Scan for the cell matching the given text and deliver its (x, y) coordinate at center. 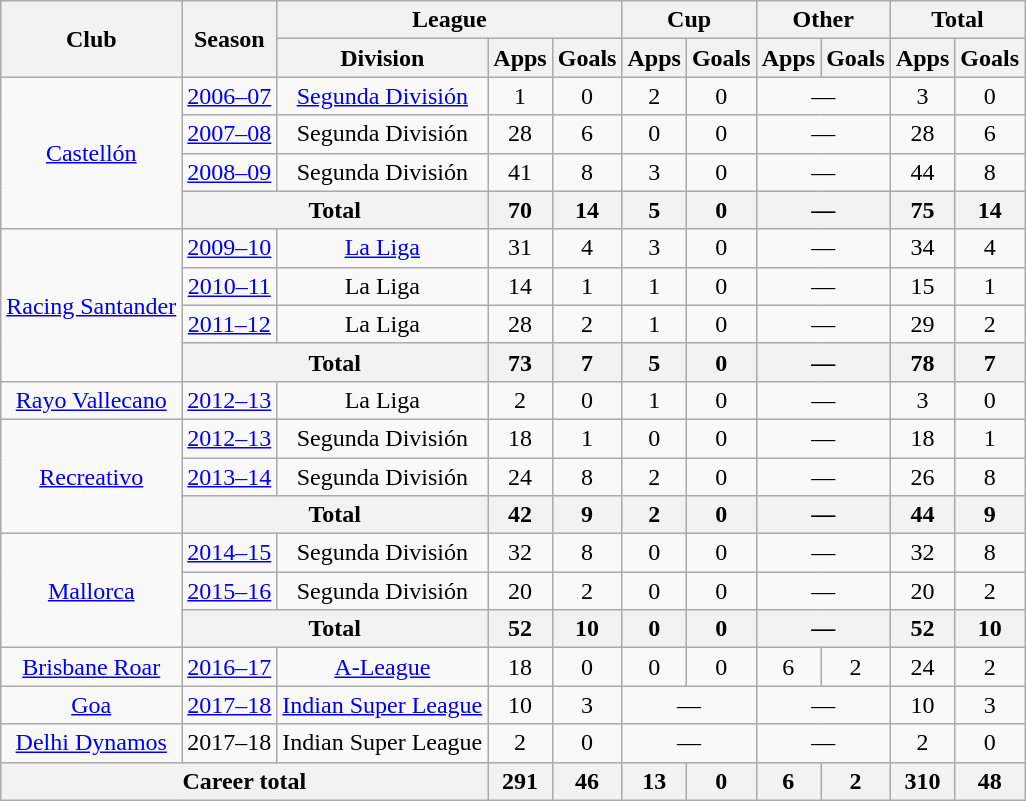
31 (520, 248)
2013–14 (230, 477)
29 (922, 324)
13 (654, 781)
Season (230, 39)
Castellón (92, 153)
46 (587, 781)
2014–15 (230, 553)
A-League (382, 667)
75 (922, 210)
Racing Santander (92, 305)
Rayo Vallecano (92, 400)
Career total (244, 781)
Goa (92, 705)
Other (823, 20)
78 (922, 362)
2010–11 (230, 286)
2006–07 (230, 96)
15 (922, 286)
Delhi Dynamos (92, 743)
70 (520, 210)
2007–08 (230, 134)
2015–16 (230, 591)
291 (520, 781)
2016–17 (230, 667)
41 (520, 172)
Brisbane Roar (92, 667)
42 (520, 515)
2008–09 (230, 172)
Cup (689, 20)
34 (922, 248)
Mallorca (92, 591)
Division (382, 58)
Club (92, 39)
73 (520, 362)
2011–12 (230, 324)
2009–10 (230, 248)
League (450, 20)
Recreativo (92, 476)
26 (922, 477)
310 (922, 781)
48 (990, 781)
